Find where the given text appears and provide that cell's center as [x, y] coordinate. 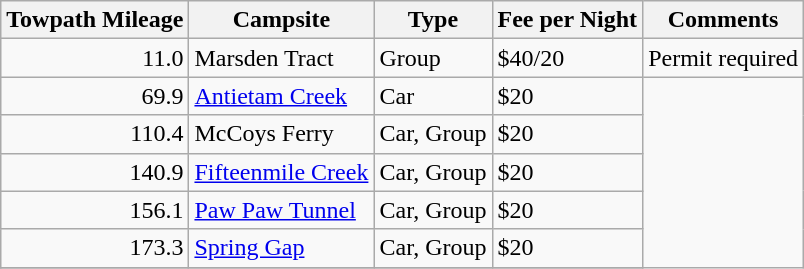
140.9 [95, 172]
Permit required [724, 58]
173.3 [95, 248]
McCoys Ferry [282, 134]
Marsden Tract [282, 58]
$40/20 [568, 58]
Fee per Night [568, 20]
Car [433, 96]
Fifteenmile Creek [282, 172]
Antietam Creek [282, 96]
Comments [724, 20]
Paw Paw Tunnel [282, 210]
156.1 [95, 210]
Towpath Mileage [95, 20]
Type [433, 20]
110.4 [95, 134]
Campsite [282, 20]
Group [433, 58]
11.0 [95, 58]
Spring Gap [282, 248]
69.9 [95, 96]
